Return [x, y] of the center of cell containing provided text 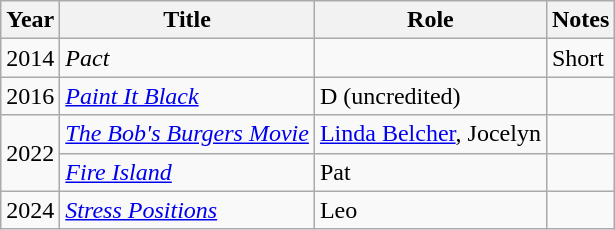
Paint It Black [188, 96]
2022 [30, 153]
Stress Positions [188, 210]
2014 [30, 58]
Leo [430, 210]
2016 [30, 96]
Role [430, 20]
Notes [580, 20]
Pact [188, 58]
Year [30, 20]
Fire Island [188, 172]
Title [188, 20]
Pat [430, 172]
D (uncredited) [430, 96]
The Bob's Burgers Movie [188, 134]
2024 [30, 210]
Linda Belcher, Jocelyn [430, 134]
Short [580, 58]
